Scan for the cell matching the given text and deliver its [x, y] coordinate at center. 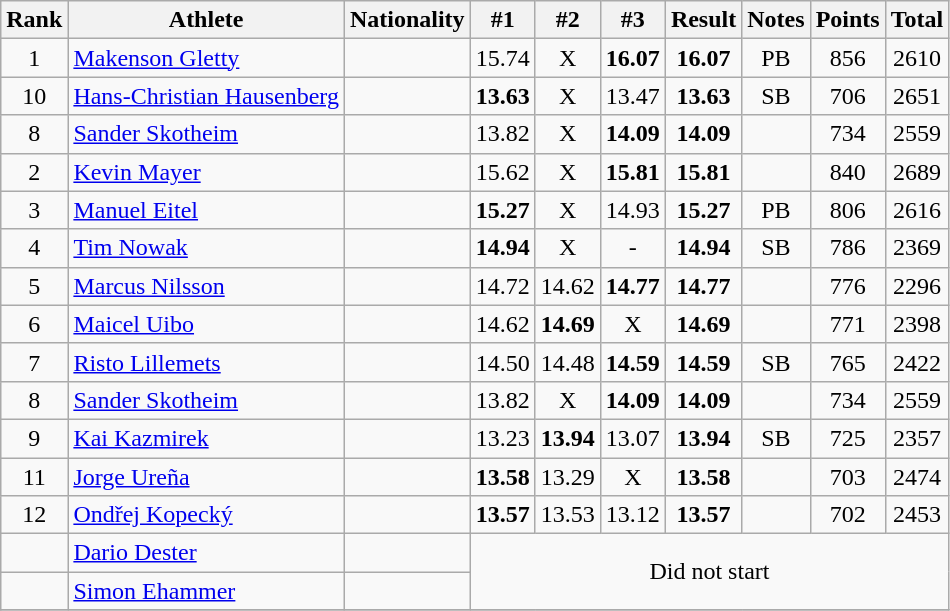
3 [34, 210]
2651 [917, 96]
2453 [917, 515]
Marcus Nilsson [206, 286]
10 [34, 96]
Ondřej Kopecký [206, 515]
13.47 [632, 96]
Nationality [407, 20]
Points [848, 20]
765 [848, 362]
2398 [917, 324]
703 [848, 477]
14.48 [568, 362]
13.53 [568, 515]
2610 [917, 58]
6 [34, 324]
13.23 [502, 438]
13.29 [568, 477]
2 [34, 172]
Hans-Christian Hausenberg [206, 96]
702 [848, 515]
Kevin Mayer [206, 172]
Did not start [710, 572]
- [632, 248]
786 [848, 248]
Simon Ehammer [206, 591]
Maicel Uibo [206, 324]
2296 [917, 286]
9 [34, 438]
5 [34, 286]
#2 [568, 20]
13.07 [632, 438]
776 [848, 286]
13.12 [632, 515]
771 [848, 324]
14.93 [632, 210]
Manuel Eitel [206, 210]
806 [848, 210]
#3 [632, 20]
2689 [917, 172]
856 [848, 58]
Jorge Ureña [206, 477]
Tim Nowak [206, 248]
14.50 [502, 362]
725 [848, 438]
15.74 [502, 58]
Makenson Gletty [206, 58]
2422 [917, 362]
706 [848, 96]
Athlete [206, 20]
12 [34, 515]
840 [848, 172]
11 [34, 477]
4 [34, 248]
7 [34, 362]
15.62 [502, 172]
2369 [917, 248]
2474 [917, 477]
Rank [34, 20]
Risto Lillemets [206, 362]
Dario Dester [206, 553]
#1 [502, 20]
2357 [917, 438]
Kai Kazmirek [206, 438]
Total [917, 20]
Result [703, 20]
1 [34, 58]
2616 [917, 210]
14.72 [502, 286]
Notes [776, 20]
